Find where the given text appears and provide that cell's center as [X, Y] coordinate. 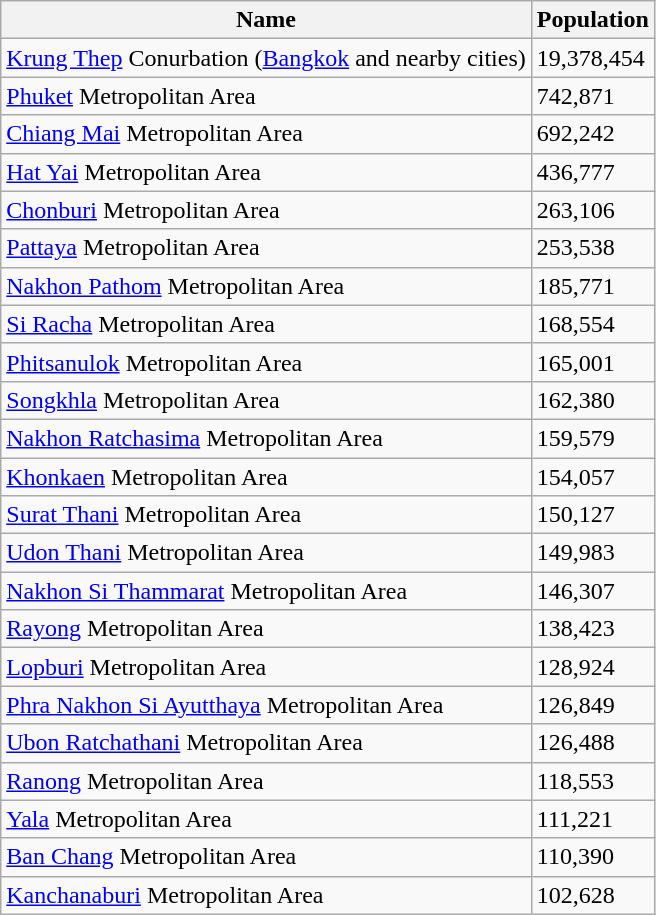
Nakhon Pathom Metropolitan Area [266, 286]
Si Racha Metropolitan Area [266, 324]
Nakhon Ratchasima Metropolitan Area [266, 438]
Ubon Ratchathani Metropolitan Area [266, 743]
Ranong Metropolitan Area [266, 781]
Chiang Mai Metropolitan Area [266, 134]
185,771 [592, 286]
110,390 [592, 857]
742,871 [592, 96]
Population [592, 20]
150,127 [592, 515]
Kanchanaburi Metropolitan Area [266, 895]
Yala Metropolitan Area [266, 819]
Chonburi Metropolitan Area [266, 210]
138,423 [592, 629]
692,242 [592, 134]
102,628 [592, 895]
436,777 [592, 172]
Phra Nakhon Si Ayutthaya Metropolitan Area [266, 705]
Surat Thani Metropolitan Area [266, 515]
253,538 [592, 248]
Lopburi Metropolitan Area [266, 667]
Phuket Metropolitan Area [266, 96]
168,554 [592, 324]
162,380 [592, 400]
126,488 [592, 743]
Nakhon Si Thammarat Metropolitan Area [266, 591]
Krung Thep Conurbation (Bangkok and nearby cities) [266, 58]
165,001 [592, 362]
Hat Yai Metropolitan Area [266, 172]
Ban Chang Metropolitan Area [266, 857]
Name [266, 20]
154,057 [592, 477]
Pattaya Metropolitan Area [266, 248]
118,553 [592, 781]
Phitsanulok Metropolitan Area [266, 362]
126,849 [592, 705]
Khonkaen Metropolitan Area [266, 477]
128,924 [592, 667]
111,221 [592, 819]
149,983 [592, 553]
159,579 [592, 438]
263,106 [592, 210]
Rayong Metropolitan Area [266, 629]
19,378,454 [592, 58]
Songkhla Metropolitan Area [266, 400]
Udon Thani Metropolitan Area [266, 553]
146,307 [592, 591]
